Detect which cell encompasses the target text, then output its [x, y] center coordinate. 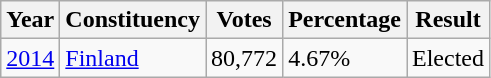
80,772 [244, 58]
Result [448, 20]
Elected [448, 58]
Finland [133, 58]
4.67% [345, 58]
Constituency [133, 20]
2014 [30, 58]
Year [30, 20]
Percentage [345, 20]
Votes [244, 20]
